Find where the given text appears and provide that cell's center as (X, Y) coordinate. 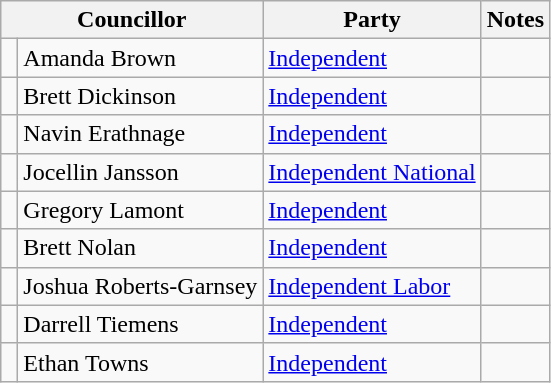
Party (372, 20)
Independent Labor (372, 286)
Darrell Tiemens (140, 324)
Brett Dickinson (140, 96)
Notes (515, 20)
Amanda Brown (140, 58)
Navin Erathnage (140, 134)
Gregory Lamont (140, 210)
Independent National (372, 172)
Councillor (132, 20)
Joshua Roberts-Garnsey (140, 286)
Brett Nolan (140, 248)
Ethan Towns (140, 362)
Jocellin Jansson (140, 172)
